Provide the [X, Y] coordinate of the cell's center where the given text is located.  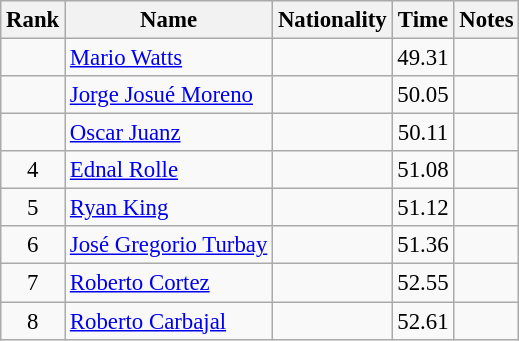
Roberto Carbajal [169, 321]
49.31 [423, 58]
52.55 [423, 283]
Mario Watts [169, 58]
Time [423, 20]
5 [33, 208]
51.08 [423, 170]
Roberto Cortez [169, 283]
50.05 [423, 95]
51.12 [423, 208]
Ednal Rolle [169, 170]
50.11 [423, 133]
6 [33, 245]
Rank [33, 20]
51.36 [423, 245]
Oscar Juanz [169, 133]
Jorge Josué Moreno [169, 95]
8 [33, 321]
José Gregorio Turbay [169, 245]
Name [169, 20]
4 [33, 170]
Nationality [332, 20]
52.61 [423, 321]
Notes [486, 20]
Ryan King [169, 208]
7 [33, 283]
